Return (X, Y) of the center of cell containing provided text 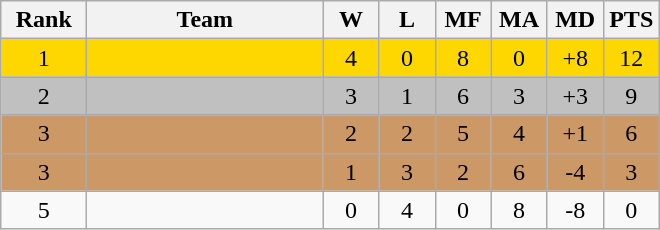
MD (575, 20)
+1 (575, 134)
+8 (575, 58)
-4 (575, 172)
PTS (631, 20)
-8 (575, 210)
Team (205, 20)
12 (631, 58)
Rank (44, 20)
+3 (575, 96)
MF (463, 20)
9 (631, 96)
W (351, 20)
L (407, 20)
MA (519, 20)
